Find where the given text appears and provide that cell's center as [X, Y] coordinate. 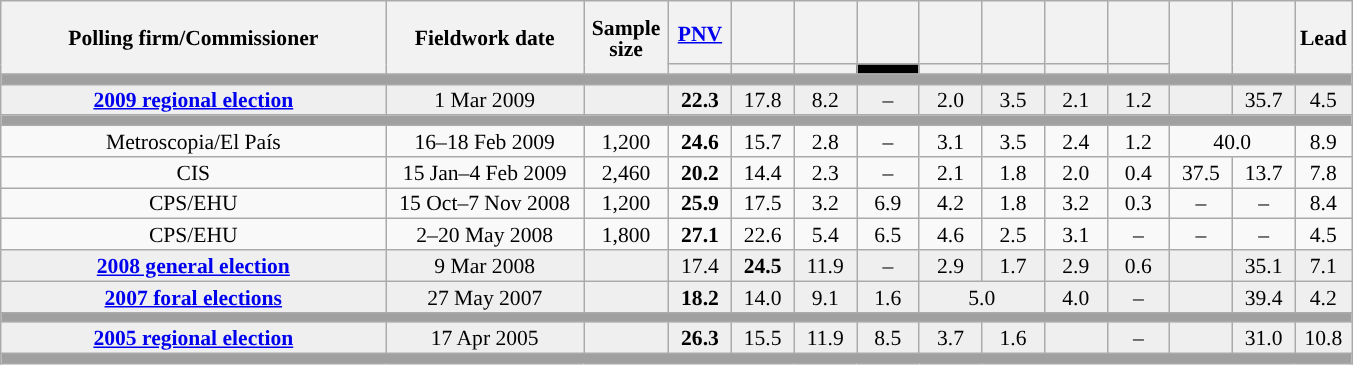
15.7 [762, 142]
35.7 [1264, 100]
20.2 [700, 172]
24.6 [700, 142]
25.9 [700, 204]
4.0 [1076, 296]
26.3 [700, 338]
37.5 [1202, 172]
2009 regional election [194, 100]
16–18 Feb 2009 [485, 142]
2007 foral elections [194, 296]
13.7 [1264, 172]
17.5 [762, 204]
8.5 [888, 338]
2.4 [1076, 142]
2.3 [826, 172]
35.1 [1264, 266]
2–20 May 2008 [485, 234]
Metroscopia/El País [194, 142]
17 Apr 2005 [485, 338]
2.5 [1014, 234]
8.2 [826, 100]
9 Mar 2008 [485, 266]
2008 general election [194, 266]
10.8 [1324, 338]
24.5 [762, 266]
Sample size [626, 38]
5.0 [982, 296]
18.2 [700, 296]
1,800 [626, 234]
7.1 [1324, 266]
27 May 2007 [485, 296]
14.0 [762, 296]
0.6 [1138, 266]
0.4 [1138, 172]
8.9 [1324, 142]
39.4 [1264, 296]
Fieldwork date [485, 38]
7.8 [1324, 172]
CIS [194, 172]
22.3 [700, 100]
17.4 [700, 266]
8.4 [1324, 204]
9.1 [826, 296]
15 Oct–7 Nov 2008 [485, 204]
Polling firm/Commissioner [194, 38]
0.3 [1138, 204]
2,460 [626, 172]
22.6 [762, 234]
15 Jan–4 Feb 2009 [485, 172]
6.9 [888, 204]
PNV [700, 32]
31.0 [1264, 338]
2005 regional election [194, 338]
2.8 [826, 142]
14.4 [762, 172]
1.7 [1014, 266]
27.1 [700, 234]
4.6 [950, 234]
15.5 [762, 338]
1 Mar 2009 [485, 100]
3.7 [950, 338]
Lead [1324, 38]
6.5 [888, 234]
17.8 [762, 100]
40.0 [1232, 142]
5.4 [826, 234]
